From the cell containing the given text, extract its center point as [x, y] coordinate. 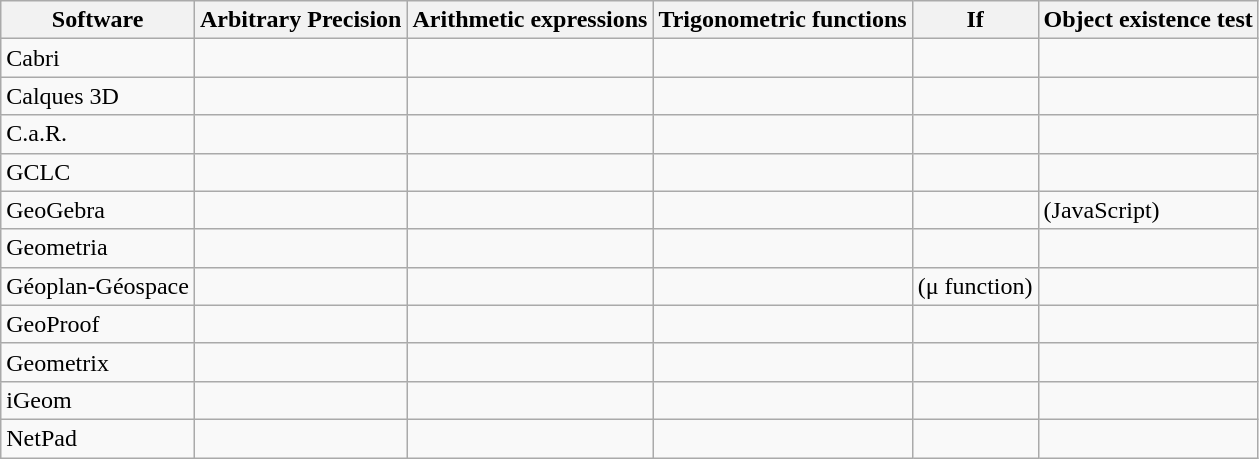
Trigonometric functions [782, 20]
GeoProof [98, 324]
NetPad [98, 438]
GCLC [98, 172]
C.a.R. [98, 134]
GeoGebra [98, 210]
iGeom [98, 400]
(μ function) [975, 286]
Object existence test [1148, 20]
Geometrix [98, 362]
Arithmetic expressions [530, 20]
If [975, 20]
Cabri [98, 58]
Géoplan-Géospace [98, 286]
(JavaScript) [1148, 210]
Software [98, 20]
Geometria [98, 248]
Arbitrary Precision [300, 20]
Calques 3D [98, 96]
